Return the (X, Y) coordinate for the center point of the cell that contains the specified text.  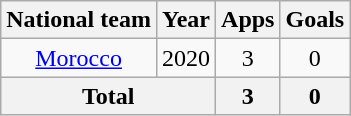
National team (79, 20)
Goals (315, 20)
Apps (248, 20)
2020 (186, 58)
Total (108, 96)
Morocco (79, 58)
Year (186, 20)
